Determine the (x, y) coordinate at the center of the cell enclosing the given text.  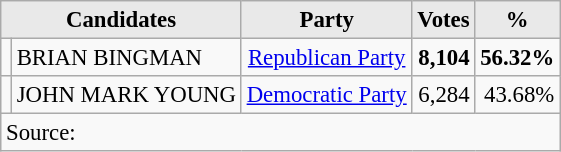
6,284 (444, 95)
8,104 (444, 58)
Republican Party (326, 58)
Source: (280, 133)
56.32% (518, 58)
Votes (444, 20)
% (518, 20)
43.68% (518, 95)
Party (326, 20)
Candidates (122, 20)
Democratic Party (326, 95)
BRIAN BINGMAN (126, 58)
JOHN MARK YOUNG (126, 95)
